Provide the [X, Y] coordinate of the cell's center where the given text is located.  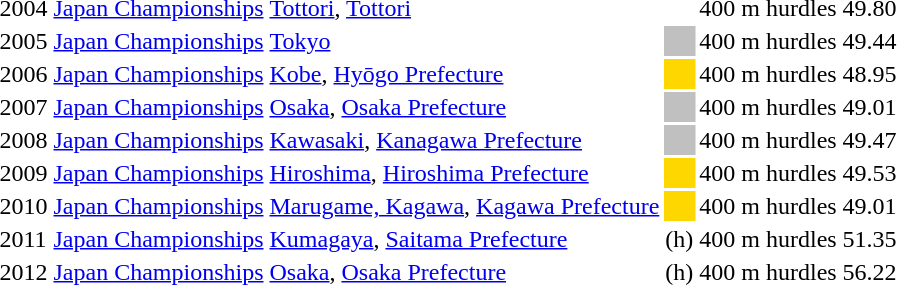
Kobe, Hyōgo Prefecture [464, 74]
Tokyo [464, 41]
Osaka, Osaka Prefecture [464, 107]
Hiroshima, Hiroshima Prefecture [464, 173]
(h) [680, 239]
Kawasaki, Kanagawa Prefecture [464, 140]
Kumagaya, Saitama Prefecture [464, 239]
Marugame, Kagawa, Kagawa Prefecture [464, 206]
